Detect which cell encompasses the target text, then output its [X, Y] center coordinate. 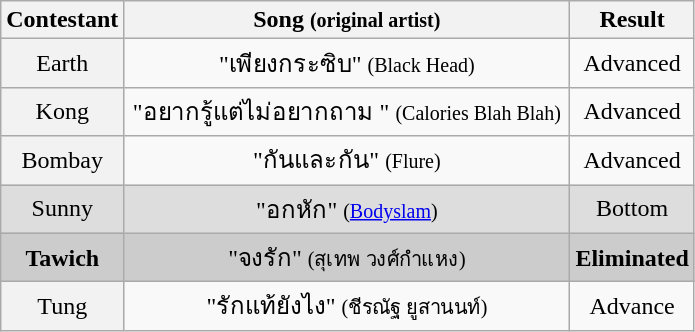
"อยากรู้แต่ไม่อยากถาม " (Calories Blah Blah) [347, 112]
Eliminated [632, 258]
"จงรัก" (สุเทพ วงศ์กำแหง) [347, 258]
"เพียงกระซิบ" (Black Head) [347, 64]
Contestant [62, 20]
"อกหัก" (Bodyslam) [347, 208]
Bombay [62, 160]
Advance [632, 306]
Result [632, 20]
Kong [62, 112]
Bottom [632, 208]
"กันและกัน" (Flure) [347, 160]
Tung [62, 306]
Earth [62, 64]
Tawich [62, 258]
Sunny [62, 208]
"รักแท้ยังไง" (ชีรณัฐ ยูสานนท์) [347, 306]
Song (original artist) [347, 20]
